Search for the cell housing the specified text and yield its (x, y) center coordinate. 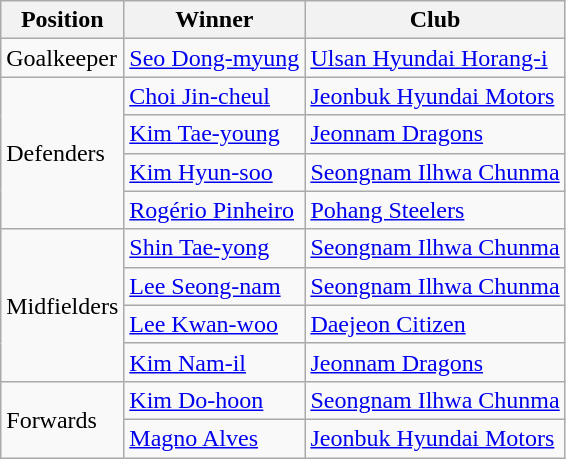
Kim Do-hoon (214, 400)
Choi Jin-cheul (214, 96)
Pohang Steelers (435, 210)
Shin Tae-yong (214, 248)
Goalkeeper (62, 58)
Kim Tae-young (214, 134)
Defenders (62, 153)
Lee Kwan-woo (214, 324)
Seo Dong-myung (214, 58)
Daejeon Citizen (435, 324)
Kim Nam-il (214, 362)
Forwards (62, 419)
Position (62, 20)
Ulsan Hyundai Horang-i (435, 58)
Midfielders (62, 305)
Lee Seong-nam (214, 286)
Club (435, 20)
Rogério Pinheiro (214, 210)
Winner (214, 20)
Magno Alves (214, 438)
Kim Hyun-soo (214, 172)
